From the cell containing the given text, extract its center point as [X, Y] coordinate. 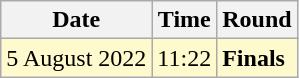
Round [257, 20]
11:22 [184, 58]
Date [76, 20]
Finals [257, 58]
5 August 2022 [76, 58]
Time [184, 20]
